From the cell containing the given text, extract its center point as (X, Y) coordinate. 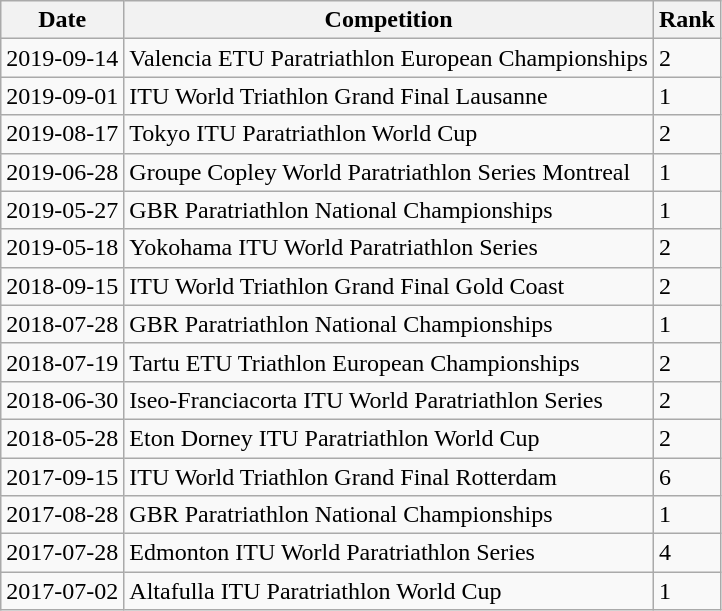
ITU World Triathlon Grand Final Rotterdam (389, 477)
Altafulla ITU Paratriathlon World Cup (389, 591)
4 (686, 553)
Groupe Copley World Paratriathlon Series Montreal (389, 172)
Tokyo ITU Paratriathlon World Cup (389, 134)
2019-05-18 (62, 248)
2017-07-02 (62, 591)
2017-08-28 (62, 515)
2017-09-15 (62, 477)
6 (686, 477)
2019-09-01 (62, 96)
2018-06-30 (62, 400)
2018-05-28 (62, 438)
Date (62, 20)
2018-07-19 (62, 362)
Valencia ETU Paratriathlon European Championships (389, 58)
Tartu ETU Triathlon European Championships (389, 362)
2019-06-28 (62, 172)
Eton Dorney ITU Paratriathlon World Cup (389, 438)
2018-09-15 (62, 286)
2019-05-27 (62, 210)
ITU World Triathlon Grand Final Gold Coast (389, 286)
Yokohama ITU World Paratriathlon Series (389, 248)
ITU World Triathlon Grand Final Lausanne (389, 96)
2017-07-28 (62, 553)
Competition (389, 20)
Rank (686, 20)
2018-07-28 (62, 324)
2019-09-14 (62, 58)
2019-08-17 (62, 134)
Edmonton ITU World Paratriathlon Series (389, 553)
Iseo-Franciacorta ITU World Paratriathlon Series (389, 400)
